Determine the [x, y] coordinate at the center of the cell enclosing the given text.  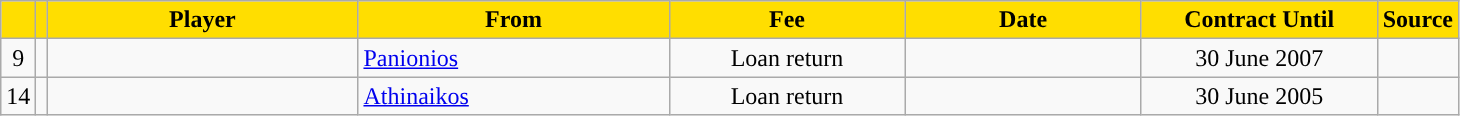
Panionios [514, 58]
30 June 2005 [1259, 96]
9 [18, 58]
14 [18, 96]
30 June 2007 [1259, 58]
From [514, 20]
Fee [787, 20]
Date [1023, 20]
Source [1418, 20]
Contract Until [1259, 20]
Athinaikos [514, 96]
Player [202, 20]
